Detect which cell encompasses the target text, then output its (x, y) center coordinate. 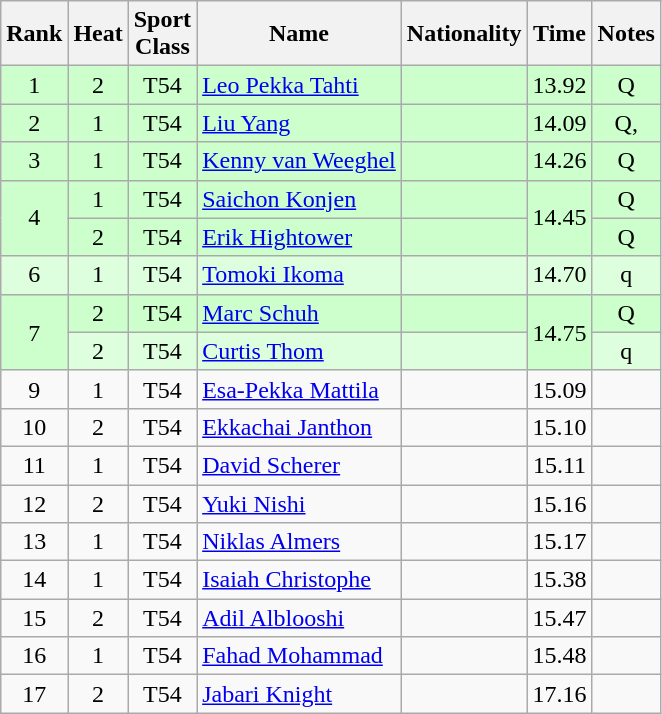
4 (34, 218)
10 (34, 427)
Niklas Almers (300, 542)
14.45 (560, 218)
Kenny van Weeghel (300, 161)
15.10 (560, 427)
Q, (626, 123)
David Scherer (300, 465)
Isaiah Christophe (300, 580)
15.38 (560, 580)
Adil Alblooshi (300, 618)
15.16 (560, 503)
12 (34, 503)
Curtis Thom (300, 351)
14.09 (560, 123)
Marc Schuh (300, 313)
Saichon Konjen (300, 199)
16 (34, 656)
15.09 (560, 389)
15.11 (560, 465)
Yuki Nishi (300, 503)
Liu Yang (300, 123)
Nationality (464, 34)
15.48 (560, 656)
15.47 (560, 618)
7 (34, 332)
3 (34, 161)
Ekkachai Janthon (300, 427)
14.70 (560, 275)
17.16 (560, 694)
14.75 (560, 332)
13 (34, 542)
Fahad Mohammad (300, 656)
14.26 (560, 161)
11 (34, 465)
Notes (626, 34)
Jabari Knight (300, 694)
15 (34, 618)
Erik Hightower (300, 237)
9 (34, 389)
Time (560, 34)
Rank (34, 34)
17 (34, 694)
Heat (98, 34)
Name (300, 34)
15.17 (560, 542)
Leo Pekka Tahti (300, 85)
Tomoki Ikoma (300, 275)
6 (34, 275)
13.92 (560, 85)
SportClass (162, 34)
14 (34, 580)
Esa-Pekka Mattila (300, 389)
